Provide the [x, y] coordinate of the cell's center where the given text is located.  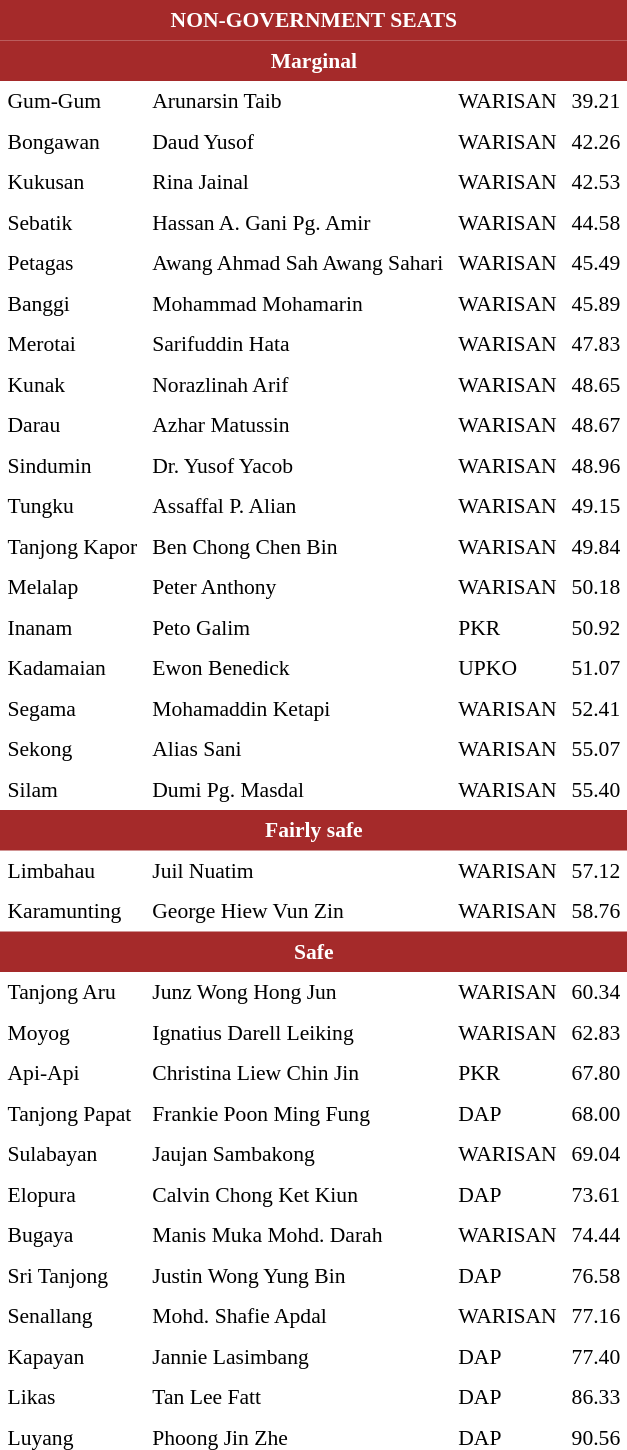
Tan Lee Fatt [298, 1397]
Karamunting [72, 911]
Melalap [72, 587]
Silam [72, 789]
Kadamaian [72, 668]
Sebatik [72, 222]
Awang Ahmad Sah Awang Sahari [298, 263]
Gum-Gum [72, 101]
Merotai [72, 344]
Juil Nuatim [298, 870]
Moyog [72, 1032]
Limbahau [72, 870]
Daud Yusof [298, 141]
Sarifuddin Hata [298, 344]
Darau [72, 425]
Dr. Yusof Yacob [298, 465]
Arunarsin Taib [298, 101]
Hassan A. Gani Pg. Amir [298, 222]
Banggi [72, 303]
Senallang [72, 1316]
Ben Chong Chen Bin [298, 546]
Mohammad Mohamarin [298, 303]
Inanam [72, 627]
Alias Sani [298, 749]
Peter Anthony [298, 587]
Tungku [72, 506]
Bongawan [72, 141]
Sulabayan [72, 1154]
Jaujan Sambakong [298, 1154]
Kapayan [72, 1356]
Elopura [72, 1194]
Frankie Poon Ming Fung [298, 1113]
Sindumin [72, 465]
Sekong [72, 749]
Tanjong Kapor [72, 546]
Api-Api [72, 1073]
Kunak [72, 384]
Norazlinah Arif [298, 384]
Assaffal P. Alian [298, 506]
Peto Galim [298, 627]
Segama [72, 708]
Azhar Matussin [298, 425]
Petagas [72, 263]
Christina Liew Chin Jin [298, 1073]
Justin Wong Yung Bin [298, 1275]
Jannie Lasimbang [298, 1356]
George Hiew Vun Zin [298, 911]
Manis Muka Mohd. Darah [298, 1235]
Mohamaddin Ketapi [298, 708]
Kukusan [72, 182]
Dumi Pg. Masdal [298, 789]
Junz Wong Hong Jun [298, 992]
Rina Jainal [298, 182]
Calvin Chong Ket Kiun [298, 1194]
Ignatius Darell Leiking [298, 1032]
Bugaya [72, 1235]
Ewon Benedick [298, 668]
Tanjong Papat [72, 1113]
UPKO [508, 668]
Likas [72, 1397]
Tanjong Aru [72, 992]
Mohd. Shafie Apdal [298, 1316]
Sri Tanjong [72, 1275]
